Detect which cell encompasses the target text, then output its [X, Y] center coordinate. 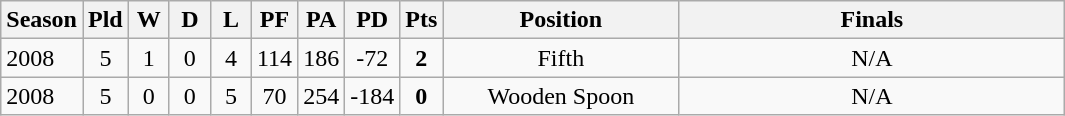
Position [561, 20]
-184 [372, 96]
D [190, 20]
PA [322, 20]
W [148, 20]
Finals [872, 20]
2 [422, 58]
PD [372, 20]
-72 [372, 58]
70 [274, 96]
254 [322, 96]
Fifth [561, 58]
Pts [422, 20]
L [230, 20]
4 [230, 58]
114 [274, 58]
1 [148, 58]
PF [274, 20]
186 [322, 58]
Pld [105, 20]
Season [42, 20]
Wooden Spoon [561, 96]
